Search for the cell housing the specified text and yield its [x, y] center coordinate. 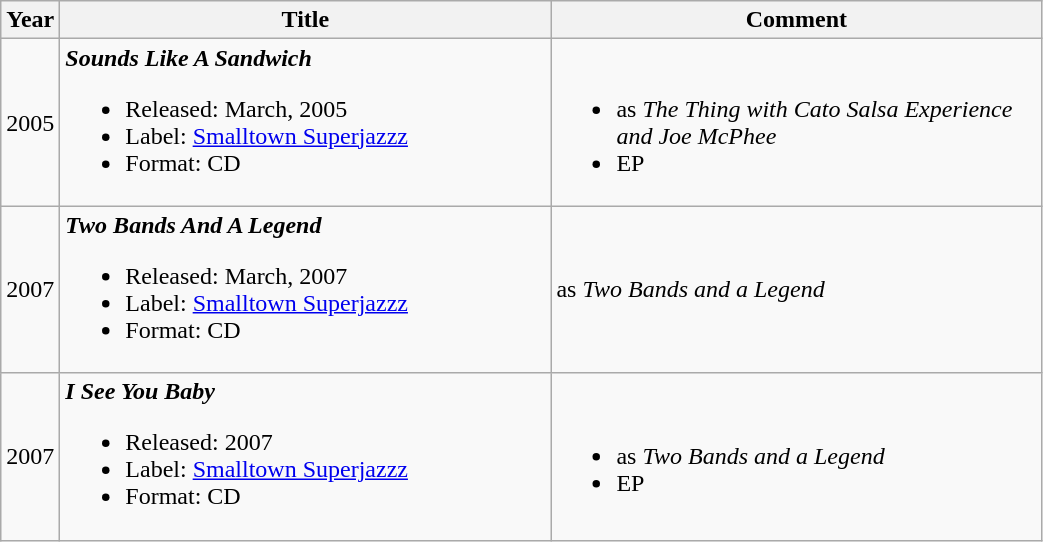
Title [306, 20]
I See You BabyReleased: 2007Label: Smalltown Superjazzz Format: CD [306, 456]
Comment [796, 20]
as Two Bands and a Legend [796, 290]
Sounds Like A SandwichReleased: March, 2005Label: Smalltown Superjazzz Format: CD [306, 122]
as The Thing with Cato Salsa Experience and Joe McPheeEP [796, 122]
Year [30, 20]
as Two Bands and a LegendEP [796, 456]
2005 [30, 122]
Two Bands And A LegendReleased: March, 2007Label: Smalltown Superjazzz Format: CD [306, 290]
